Find where the given text appears and provide that cell's center as (X, Y) coordinate. 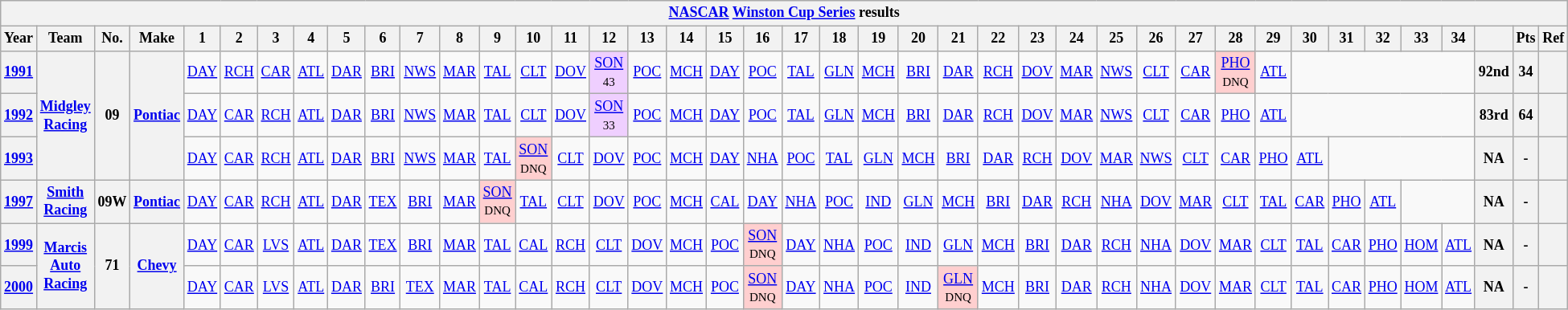
29 (1274, 39)
25 (1117, 39)
Marcis Auto Racing (65, 267)
1 (202, 39)
Make (158, 39)
12 (609, 39)
4 (311, 39)
1992 (19, 116)
6 (383, 39)
NASCAR Winston Cup Series results (785, 13)
21 (958, 39)
83rd (1494, 116)
2000 (19, 288)
GLNDNQ (958, 288)
14 (687, 39)
71 (113, 267)
16 (762, 39)
28 (1236, 39)
No. (113, 39)
Ref (1554, 39)
31 (1347, 39)
15 (724, 39)
13 (647, 39)
Year (19, 39)
SON43 (609, 72)
32 (1383, 39)
22 (998, 39)
18 (839, 39)
33 (1422, 39)
8 (460, 39)
Midgley Racing (65, 116)
Pts (1526, 39)
Chevy (158, 267)
3 (276, 39)
5 (347, 39)
SON33 (609, 116)
24 (1077, 39)
23 (1037, 39)
Team (65, 39)
7 (420, 39)
PHODNQ (1236, 72)
27 (1196, 39)
Smith Racing (65, 202)
2 (239, 39)
20 (918, 39)
10 (534, 39)
1997 (19, 202)
30 (1310, 39)
1999 (19, 245)
09 (113, 116)
92nd (1494, 72)
1993 (19, 158)
19 (878, 39)
09W (113, 202)
17 (801, 39)
1991 (19, 72)
11 (571, 39)
26 (1156, 39)
64 (1526, 116)
9 (497, 39)
